Extract the [X, Y] coordinate from the center of the cell holding the provided text.  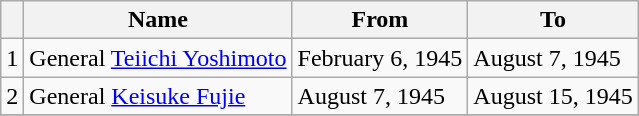
1 [12, 58]
August 15, 1945 [553, 96]
General Keisuke Fujie [158, 96]
General Teiichi Yoshimoto [158, 58]
February 6, 1945 [380, 58]
To [553, 20]
Name [158, 20]
From [380, 20]
2 [12, 96]
